Extract the (X, Y) coordinate from the center of the cell holding the provided text.  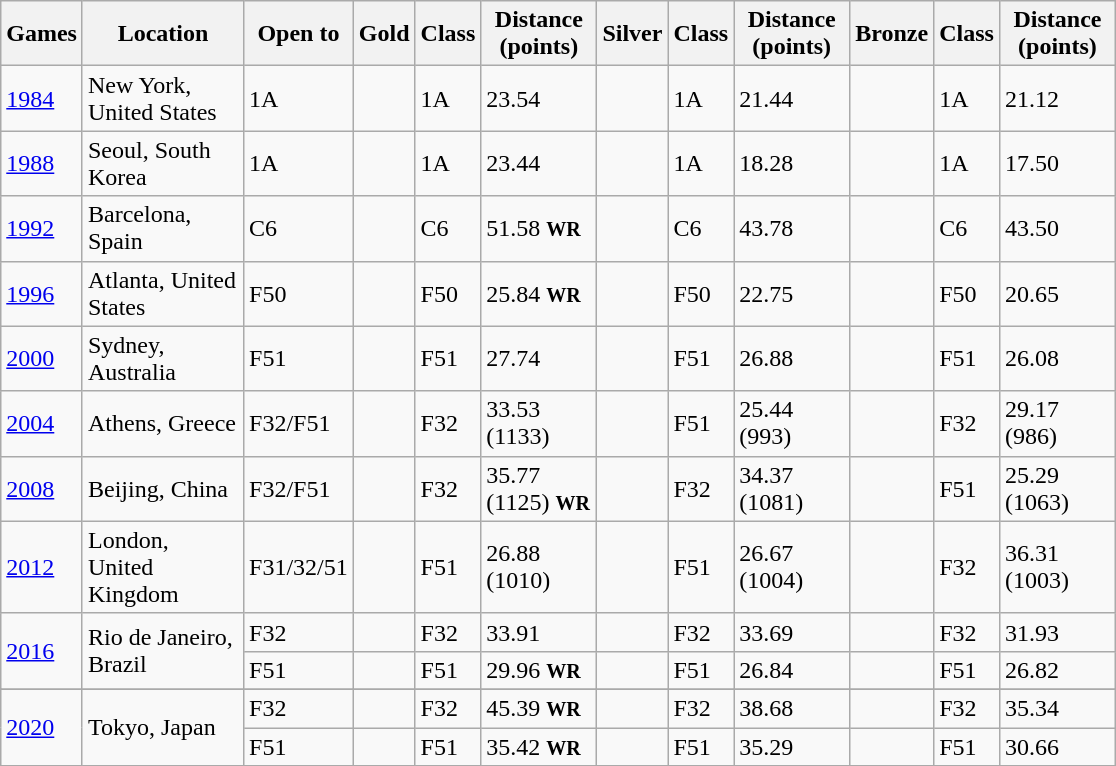
1984 (42, 98)
27.74 (539, 358)
Location (162, 34)
26.88 (792, 358)
Atlanta, United States (162, 294)
25.84 WR (539, 294)
2000 (42, 358)
22.75 (792, 294)
26.08 (1057, 358)
26.84 (792, 670)
43.50 (1057, 228)
26.88(1010) (539, 567)
35.77(1125) WR (539, 488)
26.67(1004) (792, 567)
2016 (42, 651)
Seoul, South Korea (162, 164)
29.96 WR (539, 670)
25.44(993) (792, 424)
43.78 (792, 228)
Sydney, Australia (162, 358)
Barcelona, Spain (162, 228)
2012 (42, 567)
36.31(1003) (1057, 567)
51.58 WR (539, 228)
31.93 (1057, 632)
Silver (632, 34)
33.91 (539, 632)
20.65 (1057, 294)
21.44 (792, 98)
2004 (42, 424)
Tokyo, Japan (162, 727)
Bronze (892, 34)
New York, United States (162, 98)
18.28 (792, 164)
26.82 (1057, 670)
London, United Kingdom (162, 567)
30.66 (1057, 747)
33.69 (792, 632)
35.34 (1057, 708)
Athens, Greece (162, 424)
35.29 (792, 747)
23.54 (539, 98)
1988 (42, 164)
Beijing, China (162, 488)
29.17(986) (1057, 424)
34.37(1081) (792, 488)
1992 (42, 228)
45.39 WR (539, 708)
Games (42, 34)
38.68 (792, 708)
17.50 (1057, 164)
33.53(1133) (539, 424)
Rio de Janeiro, Brazil (162, 651)
1996 (42, 294)
35.42 WR (539, 747)
Gold (384, 34)
Open to (299, 34)
2020 (42, 727)
21.12 (1057, 98)
23.44 (539, 164)
F31/32/51 (299, 567)
25.29(1063) (1057, 488)
2008 (42, 488)
